Output the [x, y] coordinate of the center of the cell containing the given text.  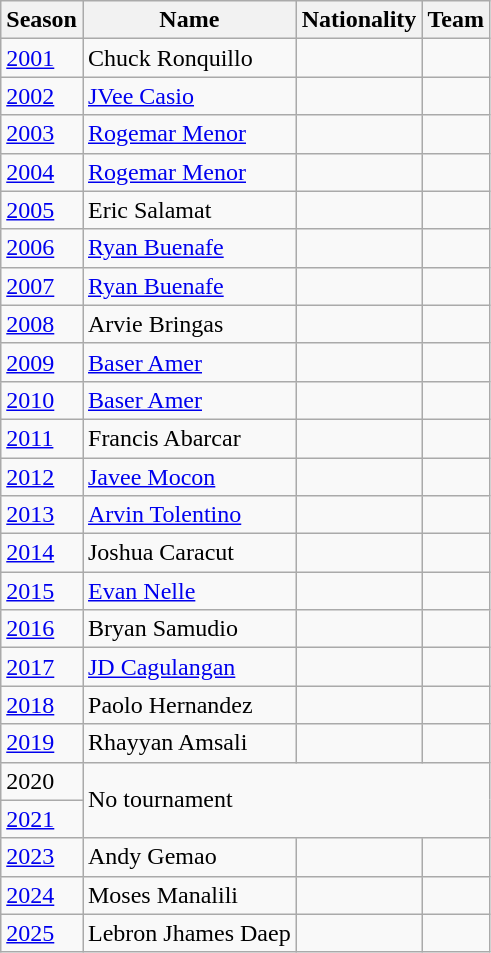
Evan Nelle [189, 591]
Nationality [359, 20]
2011 [42, 438]
2017 [42, 667]
Arvie Bringas [189, 324]
Andy Gemao [189, 857]
Season [42, 20]
2021 [42, 819]
2012 [42, 477]
2010 [42, 400]
Francis Abarcar [189, 438]
Joshua Caracut [189, 553]
Lebron Jhames Daep [189, 933]
Rhayyan Amsali [189, 743]
2003 [42, 134]
2001 [42, 58]
2015 [42, 591]
2006 [42, 248]
Javee Mocon [189, 477]
2005 [42, 210]
2008 [42, 324]
Bryan Samudio [189, 629]
Chuck Ronquillo [189, 58]
2009 [42, 362]
2007 [42, 286]
Team [456, 20]
2016 [42, 629]
Moses Manalili [189, 895]
Name [189, 20]
2024 [42, 895]
2013 [42, 515]
2020 [42, 781]
Eric Salamat [189, 210]
JVee Casio [189, 96]
2025 [42, 933]
2023 [42, 857]
2018 [42, 705]
Paolo Hernandez [189, 705]
2019 [42, 743]
JD Cagulangan [189, 667]
No tournament [286, 800]
2014 [42, 553]
2002 [42, 96]
2004 [42, 172]
Arvin Tolentino [189, 515]
